Locate the cell with the specified text and output its (x, y) center coordinate. 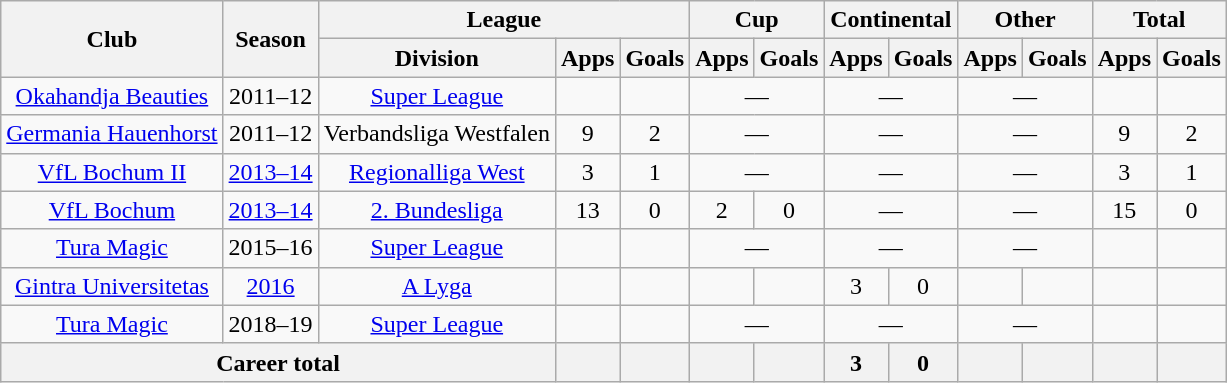
Verbandsliga Westfalen (436, 134)
VfL Bochum II (112, 172)
Germania Hauenhorst (112, 134)
2018–19 (270, 324)
A Lyga (436, 286)
Career total (278, 362)
Cup (757, 20)
Club (112, 39)
2015–16 (270, 248)
VfL Bochum (112, 210)
Okahandja Beauties (112, 96)
13 (587, 210)
Total (1159, 20)
15 (1124, 210)
2. Bundesliga (436, 210)
League (504, 20)
Regionalliga West (436, 172)
Continental (891, 20)
Season (270, 39)
Gintra Universitetas (112, 286)
2016 (270, 286)
Division (436, 58)
Other (1025, 20)
